Extract the (x, y) coordinate from the center of the cell holding the provided text.  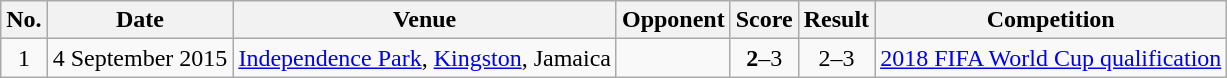
Venue (425, 20)
Score (764, 20)
1 (24, 58)
Opponent (673, 20)
Date (140, 20)
2018 FIFA World Cup qualification (1051, 58)
Independence Park, Kingston, Jamaica (425, 58)
4 September 2015 (140, 58)
No. (24, 20)
Competition (1051, 20)
Result (836, 20)
